Find where the given text appears and provide that cell's center as (X, Y) coordinate. 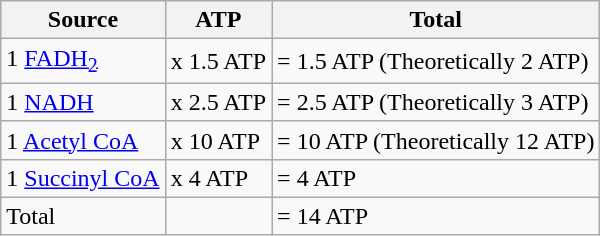
x 2.5 ATP (218, 102)
x 1.5 ATP (218, 61)
1 NADH (83, 102)
= 2.5 ATP (Theoretically 3 ATP) (436, 102)
x 4 ATP (218, 178)
Source (83, 20)
1 Acetyl CoA (83, 140)
x 10 ATP (218, 140)
= 1.5 ATP (Theoretically 2 ATP) (436, 61)
= 4 ATP (436, 178)
ATP (218, 20)
= 14 ATP (436, 216)
1 Succinyl CoA (83, 178)
= 10 ATP (Theoretically 12 ATP) (436, 140)
1 FADH2 (83, 61)
